Locate the cell with the specified text and output its [X, Y] center coordinate. 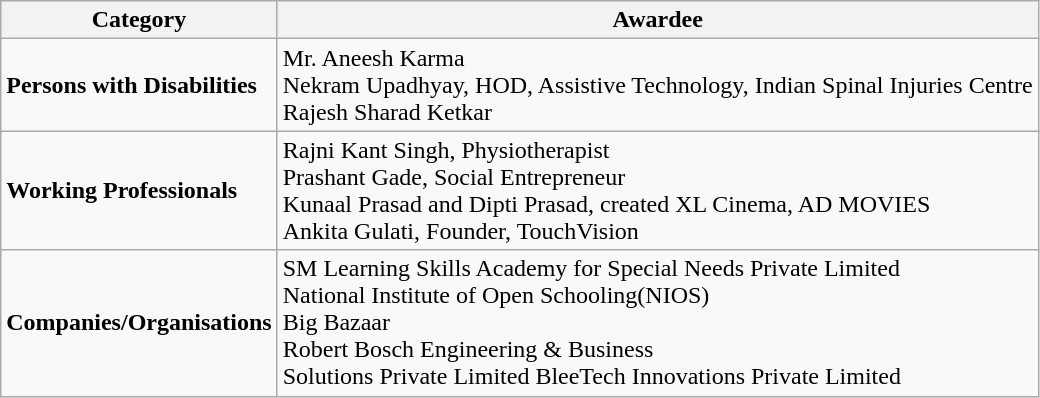
Companies/Organisations [139, 323]
Awardee [658, 20]
Working Professionals [139, 190]
Persons with Disabilities [139, 85]
Mr. Aneesh KarmaNekram Upadhyay, HOD, Assistive Technology, Indian Spinal Injuries CentreRajesh Sharad Ketkar [658, 85]
Category [139, 20]
